Determine the (X, Y) coordinate at the center of the cell enclosing the given text.  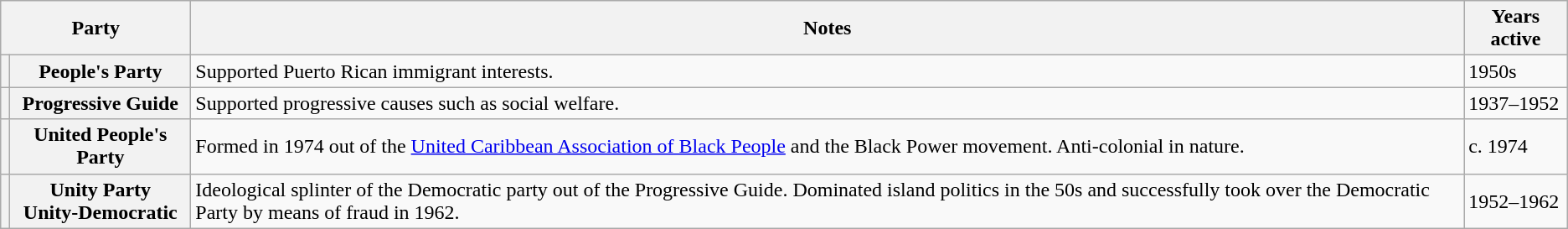
Supported Puerto Rican immigrant interests. (828, 71)
Progressive Guide (101, 103)
Formed in 1974 out of the United Caribbean Association of Black People and the Black Power movement. Anti-colonial in nature. (828, 146)
c. 1974 (1516, 146)
People's Party (101, 71)
1937–1952 (1516, 103)
Party (95, 29)
United People's Party (101, 146)
1950s (1516, 71)
Supported progressive causes such as social welfare. (828, 103)
Unity PartyUnity-Democratic (101, 201)
Notes (828, 29)
1952–1962 (1516, 201)
Years active (1516, 29)
